Extract the [x, y] coordinate from the center of the cell holding the provided text.  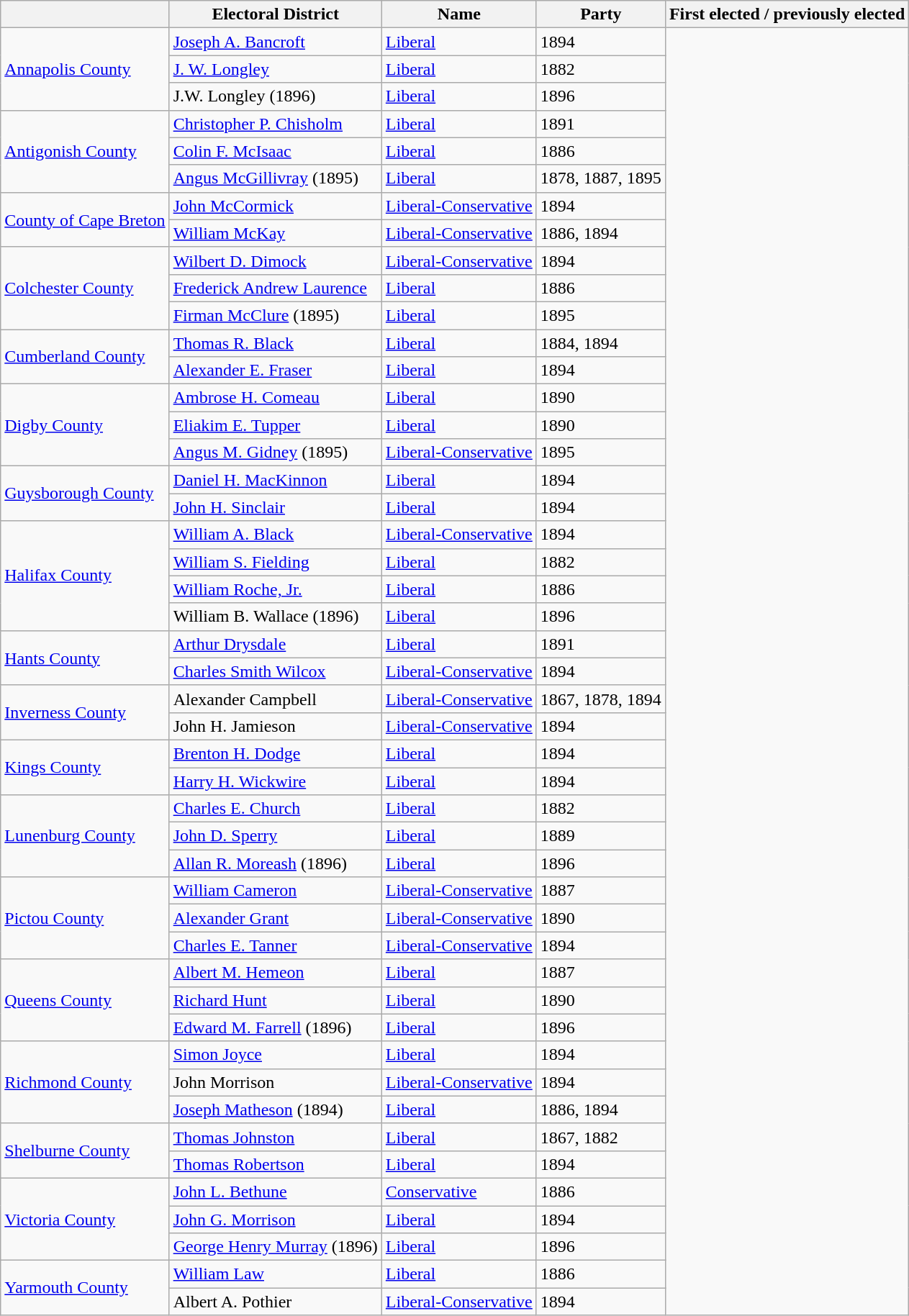
Richard Hunt [275, 1000]
Shelburne County [85, 1151]
Albert M. Hemeon [275, 973]
John D. Sperry [275, 836]
County of Cape Breton [85, 219]
John G. Morrison [275, 1220]
1884, 1894 [600, 343]
Annapolis County [85, 69]
Joseph A. Bancroft [275, 42]
Kings County [85, 767]
1867, 1882 [600, 1137]
John McCormick [275, 206]
Halifax County [85, 576]
Wilbert D. Dimock [275, 260]
Antigonish County [85, 151]
Albert A. Pothier [275, 1302]
Lunenburg County [85, 836]
Christopher P. Chisholm [275, 124]
First elected / previously elected [787, 14]
Alexander Campbell [275, 699]
William Cameron [275, 891]
William Law [275, 1274]
Angus M. Gidney (1895) [275, 453]
William McKay [275, 233]
Queens County [85, 1000]
Pictou County [85, 918]
John Morrison [275, 1082]
Alexander E. Fraser [275, 371]
William S. Fielding [275, 562]
Thomas R. Black [275, 343]
Allan R. Moreash (1896) [275, 863]
Charles E. Tanner [275, 945]
Digby County [85, 425]
Electoral District [275, 14]
Thomas Johnston [275, 1137]
Party [600, 14]
1878, 1887, 1895 [600, 178]
Arthur Drysdale [275, 644]
Ambrose H. Comeau [275, 398]
Eliakim E. Tupper [275, 425]
John H. Sinclair [275, 507]
J. W. Longley [275, 69]
Cumberland County [85, 357]
J.W. Longley (1896) [275, 96]
Guysborough County [85, 494]
Colin F. McIsaac [275, 151]
Yarmouth County [85, 1288]
Daniel H. MacKinnon [275, 480]
Victoria County [85, 1219]
1889 [600, 836]
Brenton H. Dodge [275, 753]
Frederick Andrew Laurence [275, 288]
Thomas Robertson [275, 1164]
Inverness County [85, 712]
Simon Joyce [275, 1055]
Richmond County [85, 1082]
Firman McClure (1895) [275, 315]
1867, 1878, 1894 [600, 699]
Edward M. Farrell (1896) [275, 1027]
William B. Wallace (1896) [275, 617]
Joseph Matheson (1894) [275, 1109]
Harry H. Wickwire [275, 781]
Alexander Grant [275, 918]
Name [459, 14]
Charles E. Church [275, 809]
William A. Black [275, 535]
John L. Bethune [275, 1192]
Hants County [85, 658]
Colchester County [85, 288]
Angus McGillivray (1895) [275, 178]
William Roche, Jr. [275, 589]
Conservative [459, 1192]
Charles Smith Wilcox [275, 671]
John H. Jamieson [275, 726]
George Henry Murray (1896) [275, 1247]
